Locate the cell with the specified text and output its (X, Y) center coordinate. 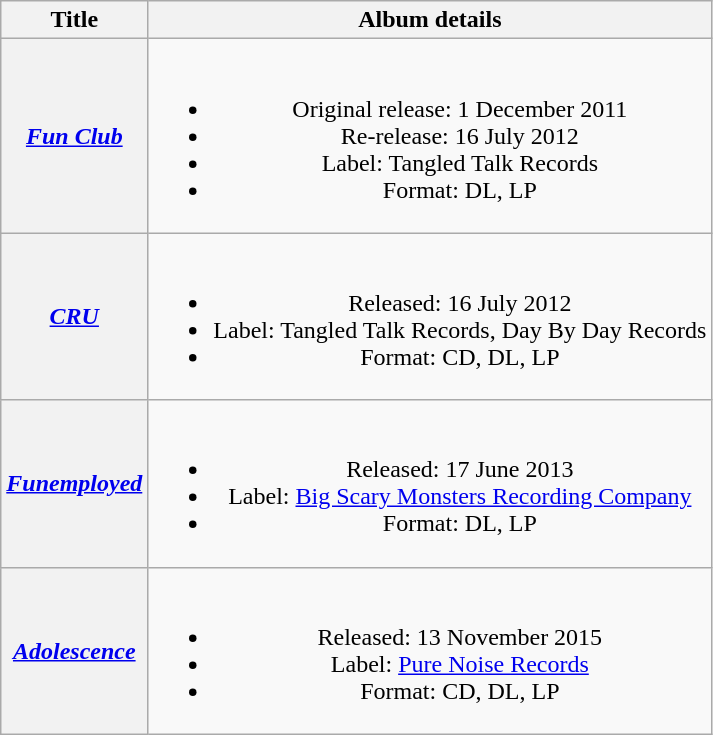
Released: 13 November 2015Label: Pure Noise RecordsFormat: CD, DL, LP (430, 650)
CRU (74, 316)
Album details (430, 20)
Title (74, 20)
Original release: 1 December 2011Re-release: 16 July 2012Label: Tangled Talk RecordsFormat: DL, LP (430, 136)
Released: 16 July 2012Label: Tangled Talk Records, Day By Day RecordsFormat: CD, DL, LP (430, 316)
Released: 17 June 2013Label: Big Scary Monsters Recording CompanyFormat: DL, LP (430, 484)
Funemployed (74, 484)
Adolescence (74, 650)
Fun Club (74, 136)
